Provide the (X, Y) coordinate of the cell's center where the given text is located.  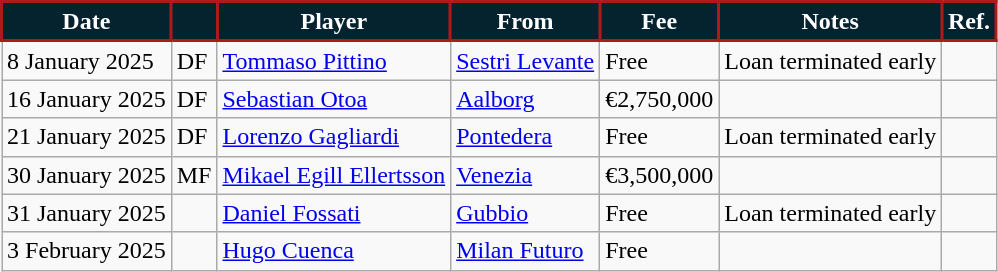
Daniel Fossati (334, 213)
Mikael Egill Ellertsson (334, 175)
3 February 2025 (87, 251)
Pontedera (526, 137)
€3,500,000 (660, 175)
€2,750,000 (660, 99)
8 January 2025 (87, 60)
Date (87, 22)
16 January 2025 (87, 99)
21 January 2025 (87, 137)
Player (334, 22)
From (526, 22)
Ref. (970, 22)
Venezia (526, 175)
Sestri Levante (526, 60)
Hugo Cuenca (334, 251)
Fee (660, 22)
30 January 2025 (87, 175)
Milan Futuro (526, 251)
Notes (830, 22)
Tommaso Pittino (334, 60)
Lorenzo Gagliardi (334, 137)
Gubbio (526, 213)
31 January 2025 (87, 213)
Sebastian Otoa (334, 99)
MF (194, 175)
Aalborg (526, 99)
